Capture the cell that displays the provided text and extract its [X, Y] central coordinate. 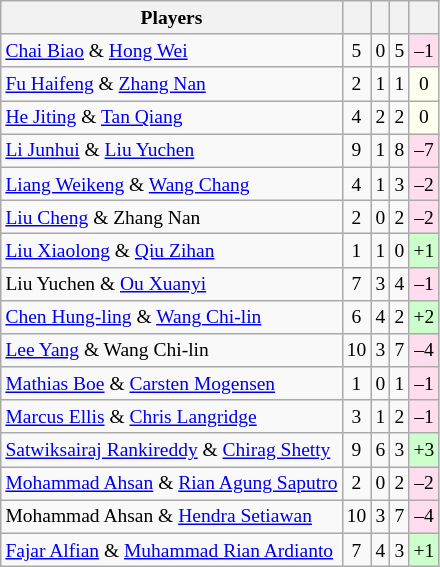
Players [172, 18]
Liu Xiaolong & Qiu Zihan [172, 250]
He Jiting & Tan Qiang [172, 118]
Mohammad Ahsan & Rian Agung Saputro [172, 484]
Satwiksairaj Rankireddy & Chirag Shetty [172, 450]
Mathias Boe & Carsten Mogensen [172, 384]
8 [400, 150]
Liu Cheng & Zhang Nan [172, 216]
–7 [424, 150]
Chen Hung-ling & Wang Chi-lin [172, 316]
Chai Biao & Hong Wei [172, 50]
Li Junhui & Liu Yuchen [172, 150]
Fajar Alfian & Muhammad Rian Ardianto [172, 550]
+3 [424, 450]
Marcus Ellis & Chris Langridge [172, 416]
Lee Yang & Wang Chi-lin [172, 350]
Liang Weikeng & Wang Chang [172, 184]
Mohammad Ahsan & Hendra Setiawan [172, 516]
Liu Yuchen & Ou Xuanyi [172, 284]
Fu Haifeng & Zhang Nan [172, 84]
+2 [424, 316]
